Scan for the cell matching the given text and deliver its [x, y] coordinate at center. 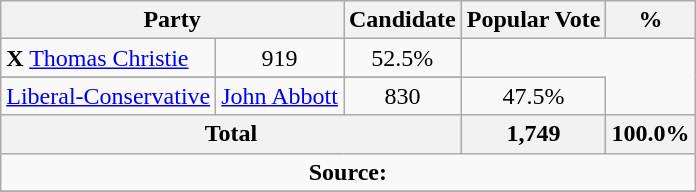
52.5% [403, 58]
Candidate [403, 20]
100.0% [650, 134]
X Thomas Christie [108, 58]
Liberal-Conservative [108, 96]
919 [280, 58]
830 [403, 96]
47.5% [534, 96]
Total [231, 134]
1,749 [534, 134]
John Abbott [280, 96]
% [650, 20]
Party [172, 20]
Popular Vote [534, 20]
Source: [348, 172]
